Detect which cell encompasses the target text, then output its [X, Y] center coordinate. 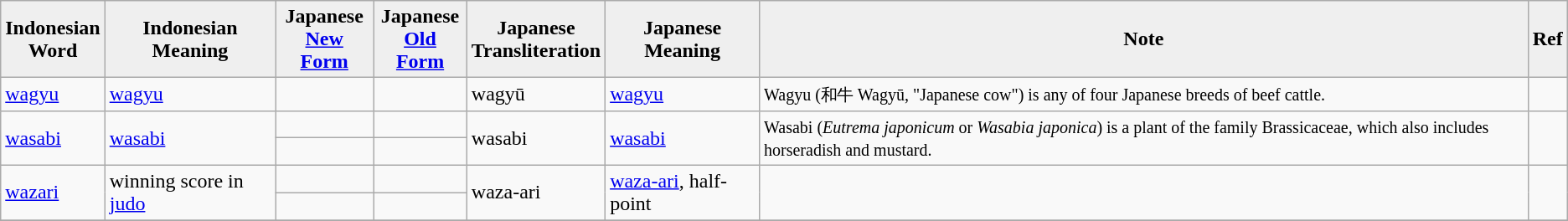
Japanese Old Form [420, 39]
Japanese Meaning [683, 39]
wagyū [536, 95]
Ref [1548, 39]
waza-ari [536, 193]
Japanese Transliteration [536, 39]
winning score in judo [189, 193]
Japanese New Form [325, 39]
Indonesian Meaning [189, 39]
Indonesian Word [53, 39]
Wagyu (和牛 Wagyū, "Japanese cow") is any of four Japanese breeds of beef cattle. [1144, 95]
Wasabi (Eutrema japonicum or Wasabia japonica) is a plant of the family Brassicaceae, which also includes horseradish and mustard. [1144, 137]
wazari [53, 193]
Note [1144, 39]
waza-ari, half-point [683, 193]
